Scan for the cell matching the given text and deliver its (X, Y) coordinate at center. 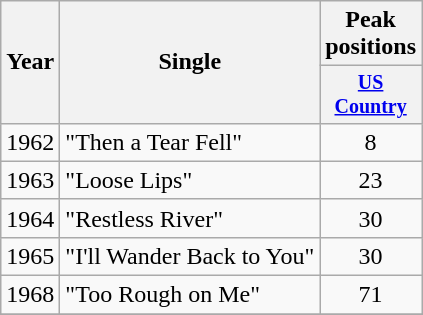
"Restless River" (190, 218)
71 (371, 295)
"I'll Wander Back to You" (190, 256)
1968 (30, 295)
1965 (30, 256)
Single (190, 62)
"Too Rough on Me" (190, 295)
8 (371, 142)
1963 (30, 180)
Year (30, 62)
Peak positions (371, 34)
1962 (30, 142)
1964 (30, 218)
US Country (371, 94)
"Then a Tear Fell" (190, 142)
23 (371, 180)
"Loose Lips" (190, 180)
